Detect which cell encompasses the target text, then output its [X, Y] center coordinate. 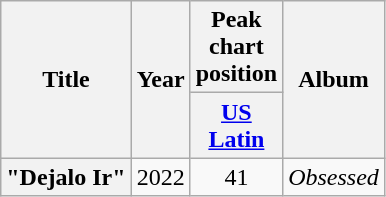
Year [160, 80]
Album [334, 80]
Title [66, 80]
USLatin [236, 126]
41 [236, 177]
Obsessed [334, 177]
"Dejalo Ir" [66, 177]
Peak chart position [236, 47]
2022 [160, 177]
